Identify which cell holds the provided text, then report its (X, Y) central coordinate. 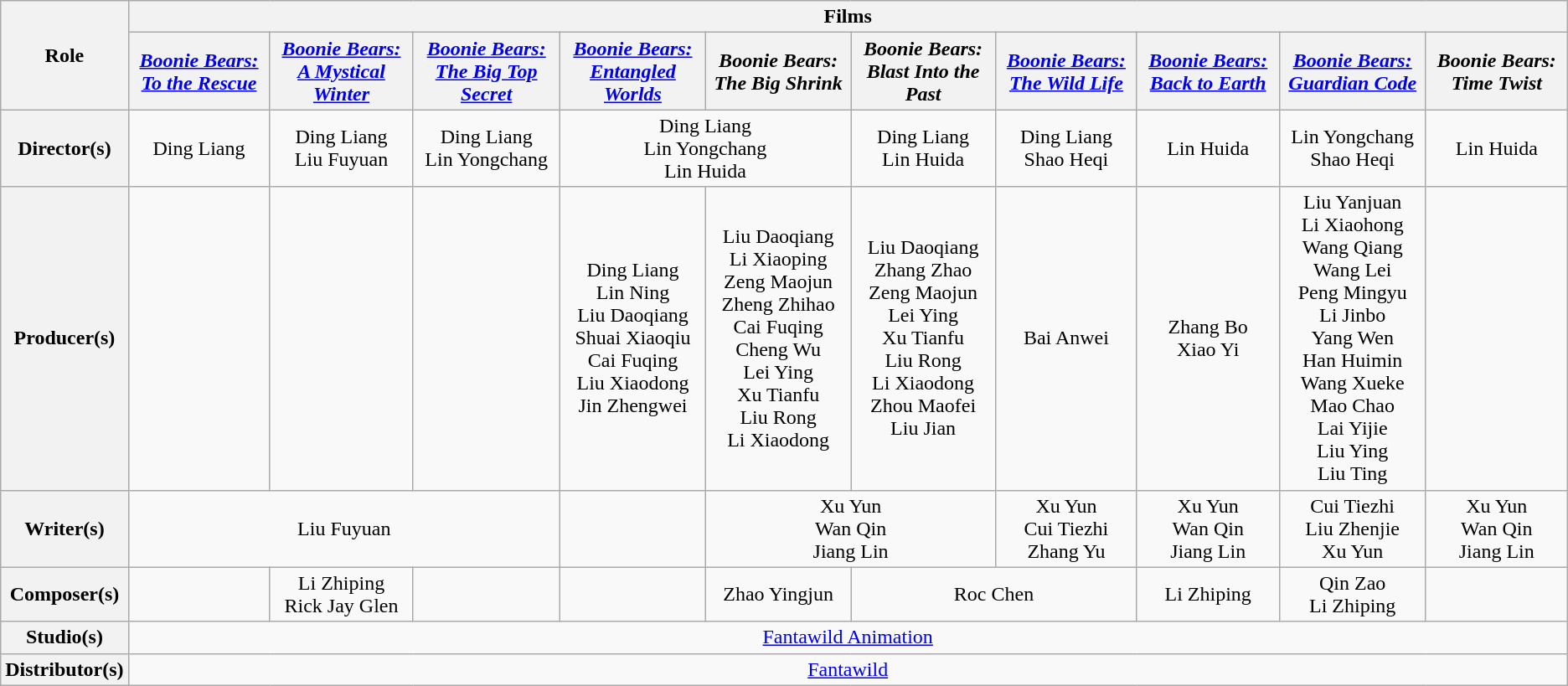
Li ZhipingRick Jay Glen (342, 595)
Boonie Bears: Guardian Code (1352, 71)
Boonie Bears: The Wild Life (1067, 71)
Boonie Bears: The Big Top Secret (486, 71)
Producer(s) (64, 338)
Ding LiangLin Huida (923, 148)
Liu DaoqiangLi XiaopingZeng MaojunZheng ZhihaoCai FuqingCheng WuLei YingXu TianfuLiu RongLi Xiaodong (779, 338)
Boonie Bears: Entangled Worlds (632, 71)
Composer(s) (64, 595)
Lin YongchangShao Heqi (1352, 148)
Bai Anwei (1067, 338)
Xu YunCui TiezhiZhang Yu (1067, 529)
Zhao Yingjun (779, 595)
Films (848, 17)
Ding LiangLin NingLiu DaoqiangShuai XiaoqiuCai FuqingLiu XiaodongJin Zhengwei (632, 338)
Ding LiangShao Heqi (1067, 148)
Li Zhiping (1208, 595)
Ding LiangLin YongchangLin Huida (705, 148)
Liu Fuyuan (343, 529)
Ding Liang (199, 148)
Distributor(s) (64, 669)
Boonie Bears: To the Rescue (199, 71)
Boonie Bears: A Mystical Winter (342, 71)
Fantawild Animation (848, 637)
Liu YanjuanLi XiaohongWang QiangWang LeiPeng MingyuLi JinboYang WenHan HuiminWang XuekeMao ChaoLai YijieLiu YingLiu Ting (1352, 338)
Boonie Bears: Blast Into the Past (923, 71)
Qin ZaoLi Zhiping (1352, 595)
Fantawild (848, 669)
Ding LiangLiu Fuyuan (342, 148)
Roc Chen (994, 595)
Zhang BoXiao Yi (1208, 338)
Cui TiezhiLiu ZhenjieXu Yun (1352, 529)
Director(s) (64, 148)
Boonie Bears: Back to Earth (1208, 71)
Liu DaoqiangZhang ZhaoZeng MaojunLei YingXu TianfuLiu RongLi XiaodongZhou MaofeiLiu Jian (923, 338)
Studio(s) (64, 637)
Ding LiangLin Yongchang (486, 148)
Boonie Bears: The Big Shrink (779, 71)
Role (64, 55)
Writer(s) (64, 529)
Boonie Bears: Time Twist (1496, 71)
